For the text-containing cell, return its midpoint in (x, y) coordinate format. 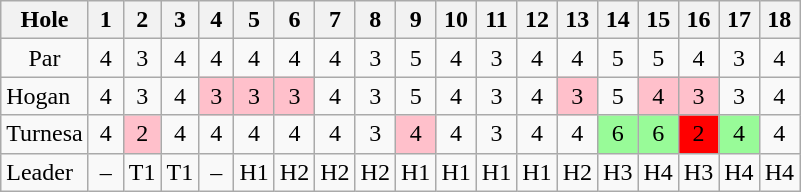
8 (375, 20)
7 (335, 20)
15 (658, 20)
Par (45, 58)
1 (106, 20)
Hole (45, 20)
Leader (45, 172)
10 (456, 20)
14 (618, 20)
9 (415, 20)
11 (496, 20)
Hogan (45, 96)
Turnesa (45, 134)
13 (577, 20)
17 (739, 20)
16 (698, 20)
12 (537, 20)
18 (779, 20)
